Pinpoint the cell where the given text exists, returning its (X, Y) midpoint coordinate. 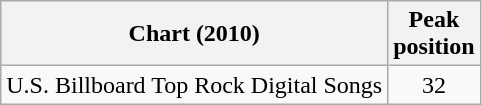
Peakposition (434, 34)
U.S. Billboard Top Rock Digital Songs (194, 85)
Chart (2010) (194, 34)
32 (434, 85)
